From the cell containing the given text, extract its center point as (x, y) coordinate. 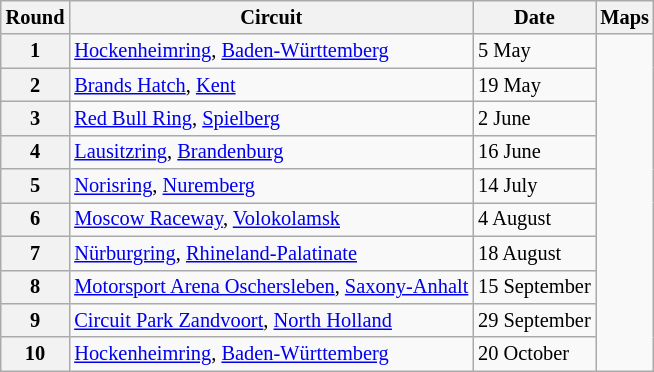
7 (36, 253)
19 May (534, 85)
14 July (534, 186)
29 September (534, 320)
2 June (534, 118)
1 (36, 51)
5 May (534, 51)
6 (36, 219)
10 (36, 354)
Circuit (271, 17)
15 September (534, 287)
Circuit Park Zandvoort, North Holland (271, 320)
20 October (534, 354)
5 (36, 186)
Red Bull Ring, Spielberg (271, 118)
9 (36, 320)
Maps (625, 17)
Date (534, 17)
Moscow Raceway, Volokolamsk (271, 219)
Round (36, 17)
Nürburgring, Rhineland-Palatinate (271, 253)
Lausitzring, Brandenburg (271, 152)
16 June (534, 152)
4 (36, 152)
4 August (534, 219)
18 August (534, 253)
8 (36, 287)
Brands Hatch, Kent (271, 85)
2 (36, 85)
Motorsport Arena Oschersleben, Saxony-Anhalt (271, 287)
Norisring, Nuremberg (271, 186)
3 (36, 118)
